For the text-containing cell, return its midpoint in (X, Y) coordinate format. 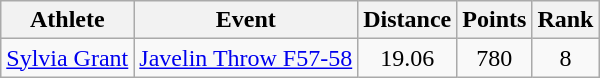
19.06 (408, 58)
780 (494, 58)
Javelin Throw F57-58 (246, 58)
Event (246, 20)
Rank (566, 20)
Sylvia Grant (68, 58)
Points (494, 20)
8 (566, 58)
Athlete (68, 20)
Distance (408, 20)
